Provide the [x, y] coordinate of the cell's center where the given text is located.  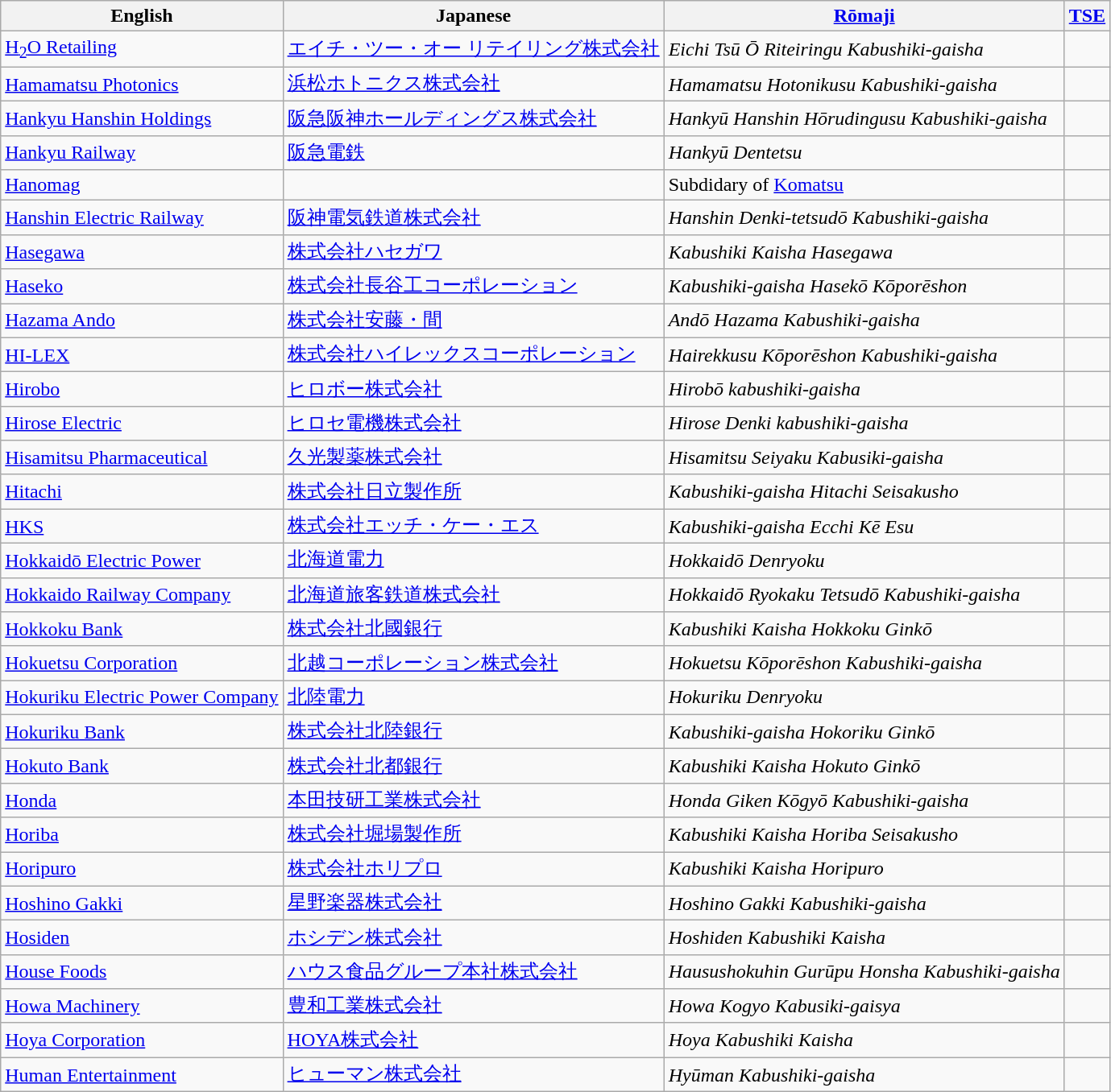
Hausushokuhin Gurūpu Honsha Kabushiki-gaisha [864, 971]
北海道電力 [474, 560]
Hirose Electric [142, 424]
Hokkaidō Ryokaku Tetsudō Kabushiki-gaisha [864, 594]
Hoshino Gakki [142, 904]
株式会社ハセガワ [474, 251]
Hokkaido Railway Company [142, 594]
阪急電鉄 [474, 153]
Kabushiki-gaisha Ecchi Kē Esu [864, 527]
Eichi Tsū Ō Riteiringu Kabushiki-gaisha [864, 49]
Hyūman Kabushiki-gaisha [864, 1074]
Hoshiden Kabushiki Kaisha [864, 937]
Hasegawa [142, 251]
Hokuriku Bank [142, 731]
Haseko [142, 287]
Hirobō kabushiki-gaisha [864, 390]
株式会社北國銀行 [474, 630]
H2O Retailing [142, 49]
阪急阪神ホールディングス株式会社 [474, 119]
HKS [142, 527]
株式会社ホリプロ [474, 870]
Honda [142, 800]
Kabushiki Kaisha Hasegawa [864, 251]
Hokuetsu Corporation [142, 664]
本田技研工業株式会社 [474, 800]
豊和工業株式会社 [474, 1007]
Hanshin Electric Railway [142, 217]
北海道旅客鉄道株式会社 [474, 594]
Hanshin Denki-tetsudō Kabushiki-gaisha [864, 217]
Kabushiki Kaisha Hokuto Ginkō [864, 767]
Hirobo [142, 390]
Howa Machinery [142, 1007]
Kabushiki-gaisha Hasekō Kōporēshon [864, 287]
Hoshino Gakki Kabushiki-gaisha [864, 904]
Hokuriku Electric Power Company [142, 697]
Hankyu Hanshin Holdings [142, 119]
Kabushiki-gaisha Hokoriku Ginkō [864, 731]
阪神電気鉄道株式会社 [474, 217]
Horipuro [142, 870]
ヒロボー株式会社 [474, 390]
Hisamitsu Pharmaceutical [142, 457]
Hankyū Dentetsu [864, 153]
株式会社北都銀行 [474, 767]
株式会社日立製作所 [474, 491]
Hokuriku Denryoku [864, 697]
Hankyu Railway [142, 153]
Honda Giken Kōgyō Kabushiki-gaisha [864, 800]
HOYA株式会社 [474, 1040]
浜松ホトニクス株式会社 [474, 84]
English [142, 16]
Hoya Kabushiki Kaisha [864, 1040]
Hamamatsu Photonics [142, 84]
Hoya Corporation [142, 1040]
北陸電力 [474, 697]
Hokkaidō Electric Power [142, 560]
Hairekkusu Kōporēshon Kabushiki-gaisha [864, 354]
Andō Hazama Kabushiki-gaisha [864, 321]
Hitachi [142, 491]
ヒロセ電機株式会社 [474, 424]
Hokuetsu Kōporēshon Kabushiki-gaisha [864, 664]
Hazama Ando [142, 321]
Rōmaji [864, 16]
Howa Kogyo Kabusiki-gaisya [864, 1007]
株式会社堀場製作所 [474, 834]
Subdidary of Komatsu [864, 185]
Hirose Denki kabushiki-gaisha [864, 424]
Kabushiki Kaisha Horipuro [864, 870]
久光製薬株式会社 [474, 457]
北越コーポレーション株式会社 [474, 664]
株式会社北陸銀行 [474, 731]
Hokuto Bank [142, 767]
ハウス食品グループ本社株式会社 [474, 971]
Kabushiki Kaisha Horiba Seisakusho [864, 834]
ヒューマン株式会社 [474, 1074]
Hankyū Hanshin Hōrudingusu Kabushiki-gaisha [864, 119]
Hisamitsu Seiyaku Kabusiki-gaisha [864, 457]
HI-LEX [142, 354]
Japanese [474, 16]
Human Entertainment [142, 1074]
House Foods [142, 971]
株式会社ハイレックスコーポレーション [474, 354]
Hamamatsu Hotonikusu Kabushiki-gaisha [864, 84]
株式会社エッチ・ケー・エス [474, 527]
株式会社長谷工コーポレーション [474, 287]
星野楽器株式会社 [474, 904]
Kabushiki Kaisha Hokkoku Ginkō [864, 630]
ホシデン株式会社 [474, 937]
株式会社安藤・間 [474, 321]
Hokkaidō Denryoku [864, 560]
エイチ・ツー・オー リテイリング株式会社 [474, 49]
Hokkoku Bank [142, 630]
Hosiden [142, 937]
Horiba [142, 834]
Kabushiki-gaisha Hitachi Seisakusho [864, 491]
Hanomag [142, 185]
TSE [1087, 16]
